Find where the given text appears and provide that cell's center as (X, Y) coordinate. 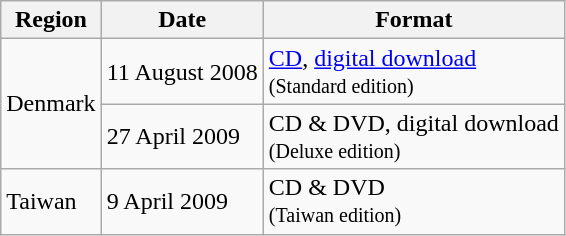
Taiwan (51, 202)
Format (414, 20)
11 August 2008 (182, 72)
CD, digital download(Standard edition) (414, 72)
Denmark (51, 104)
27 April 2009 (182, 136)
Date (182, 20)
Region (51, 20)
9 April 2009 (182, 202)
CD & DVD, digital download(Deluxe edition) (414, 136)
CD & DVD(Taiwan edition) (414, 202)
